Search for the cell housing the specified text and yield its (X, Y) center coordinate. 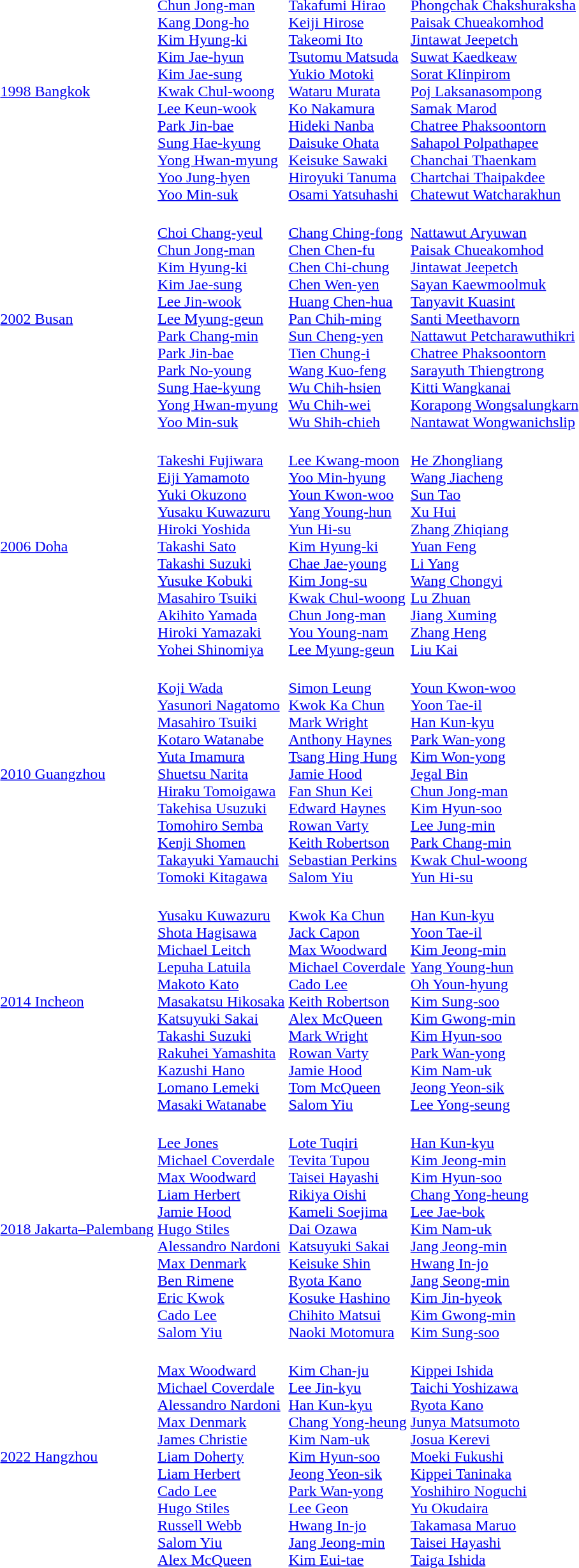
Lee JonesMichael CoverdaleMax WoodwardLiam HerbertJamie HoodHugo StilesAlessandro NardoniMax DenmarkBen RimeneEric KwokCado LeeSalom Yiu (221, 1229)
Kwok Ka ChunJack CaponMax WoodwardMichael CoverdaleCado LeeKeith RobertsonAlex McQueenMark WrightRowan VartyJamie HoodTom McQueenSalom Yiu (348, 1001)
